For the text-containing cell, return its midpoint in (X, Y) coordinate format. 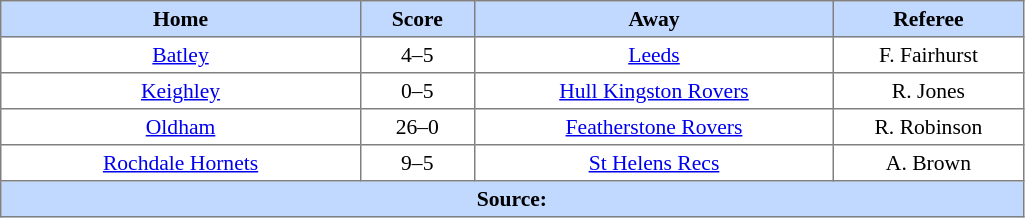
Featherstone Rovers (654, 127)
St Helens Recs (654, 163)
Referee (928, 19)
Score (417, 19)
Rochdale Hornets (181, 163)
Source: (512, 199)
Batley (181, 55)
R. Jones (928, 91)
Home (181, 19)
Oldham (181, 127)
4–5 (417, 55)
R. Robinson (928, 127)
A. Brown (928, 163)
0–5 (417, 91)
Away (654, 19)
9–5 (417, 163)
Leeds (654, 55)
Hull Kingston Rovers (654, 91)
26–0 (417, 127)
Keighley (181, 91)
F. Fairhurst (928, 55)
